Detect which cell encompasses the target text, then output its [x, y] center coordinate. 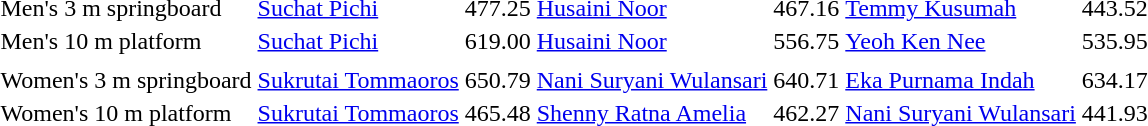
556.75 [806, 41]
650.79 [498, 80]
Sukrutai Tommaoros [358, 80]
640.71 [806, 80]
Husaini Noor [652, 41]
Yeoh Ken Nee [961, 41]
Eka Purnama Indah [961, 80]
Nani Suryani Wulansari [652, 80]
Suchat Pichi [358, 41]
619.00 [498, 41]
